Extract the [X, Y] coordinate from the center of the cell holding the provided text.  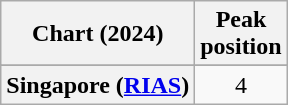
Chart (2024) [98, 34]
4 [241, 85]
Singapore (RIAS) [98, 85]
Peakposition [241, 34]
